Capture the cell that displays the provided text and extract its [x, y] central coordinate. 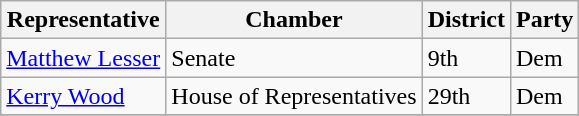
9th [466, 58]
Chamber [294, 20]
29th [466, 96]
District [466, 20]
Matthew Lesser [84, 58]
Representative [84, 20]
House of Representatives [294, 96]
Senate [294, 58]
Kerry Wood [84, 96]
Party [544, 20]
